Search for the cell housing the specified text and yield its [X, Y] center coordinate. 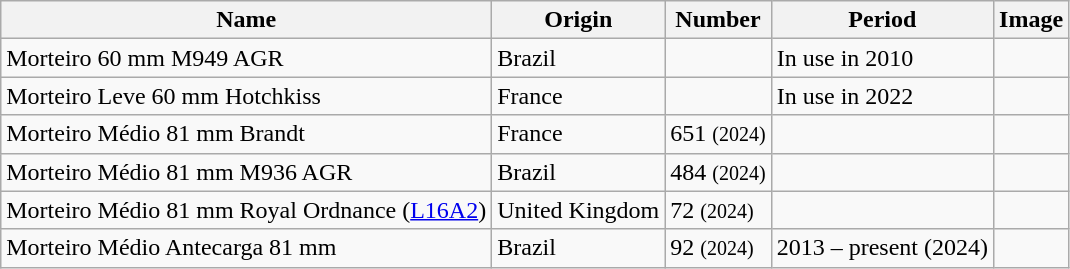
Morteiro Médio 81 mm Royal Ordnance (L16A2) [246, 210]
Morteiro Leve 60 mm Hotchkiss [246, 96]
Morteiro Médio Antecarga 81 mm [246, 248]
484 (2024) [718, 172]
Morteiro Médio 81 mm Brandt [246, 134]
Origin [578, 20]
Morteiro 60 mm M949 AGR [246, 58]
Period [882, 20]
72 (2024) [718, 210]
2013 – present (2024) [882, 248]
Morteiro Médio 81 mm M936 AGR [246, 172]
Number [718, 20]
In use in 2010 [882, 58]
651 (2024) [718, 134]
United Kingdom [578, 210]
Name [246, 20]
In use in 2022 [882, 96]
Image [1032, 20]
92 (2024) [718, 248]
